Determine the (x, y) coordinate at the center of the cell enclosing the given text.  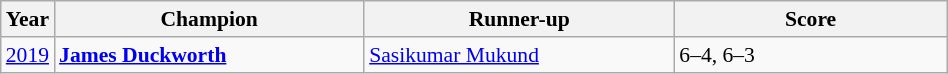
6–4, 6–3 (810, 55)
Runner-up (519, 19)
Sasikumar Mukund (519, 55)
Champion (209, 19)
James Duckworth (209, 55)
Year (28, 19)
Score (810, 19)
2019 (28, 55)
